Search for the cell housing the specified text and yield its (X, Y) center coordinate. 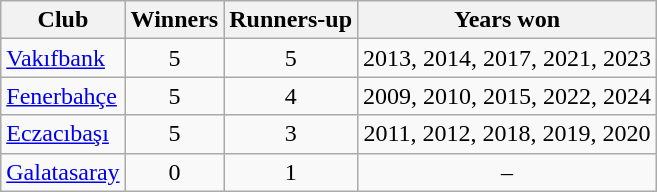
Runners-up (291, 20)
2011, 2012, 2018, 2019, 2020 (508, 134)
– (508, 172)
4 (291, 96)
Eczacıbaşı (63, 134)
3 (291, 134)
Club (63, 20)
0 (174, 172)
2013, 2014, 2017, 2021, 2023 (508, 58)
2009, 2010, 2015, 2022, 2024 (508, 96)
Years won (508, 20)
Vakıfbank (63, 58)
1 (291, 172)
Fenerbahçe (63, 96)
Galatasaray (63, 172)
Winners (174, 20)
